Identify which cell holds the provided text, then report its (X, Y) central coordinate. 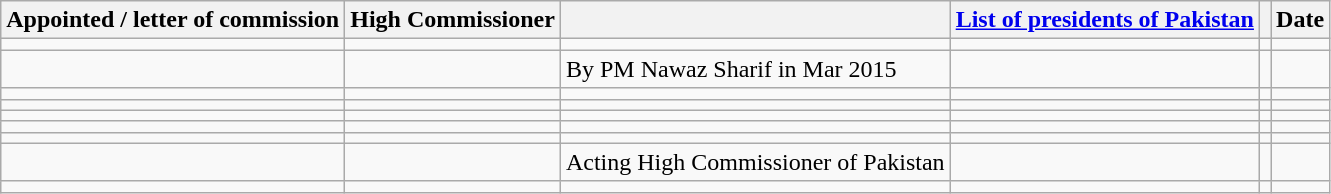
Acting High Commissioner of Pakistan (755, 162)
High Commissioner (453, 20)
List of presidents of Pakistan (1104, 20)
By PM Nawaz Sharif in Mar 2015 (755, 69)
Date (1300, 20)
Appointed / letter of commission (173, 20)
